Pinpoint the cell where the given text exists, returning its (x, y) midpoint coordinate. 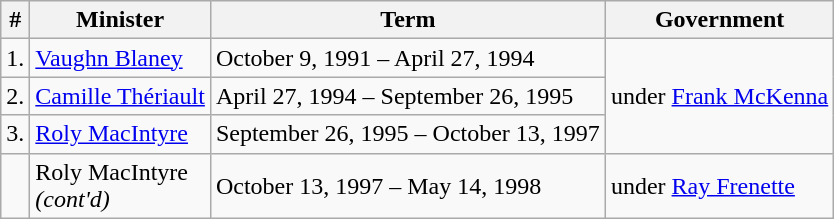
# (16, 20)
Term (408, 20)
October 9, 1991 – April 27, 1994 (408, 58)
under Ray Frenette (719, 186)
Roly MacIntyre (120, 134)
October 13, 1997 – May 14, 1998 (408, 186)
Vaughn Blaney (120, 58)
September 26, 1995 – October 13, 1997 (408, 134)
3. (16, 134)
Minister (120, 20)
Camille Thériault (120, 96)
1. (16, 58)
April 27, 1994 – September 26, 1995 (408, 96)
Roly MacIntyre(cont'd) (120, 186)
Government (719, 20)
2. (16, 96)
under Frank McKenna (719, 96)
